Output the [x, y] coordinate of the center of the cell containing the given text.  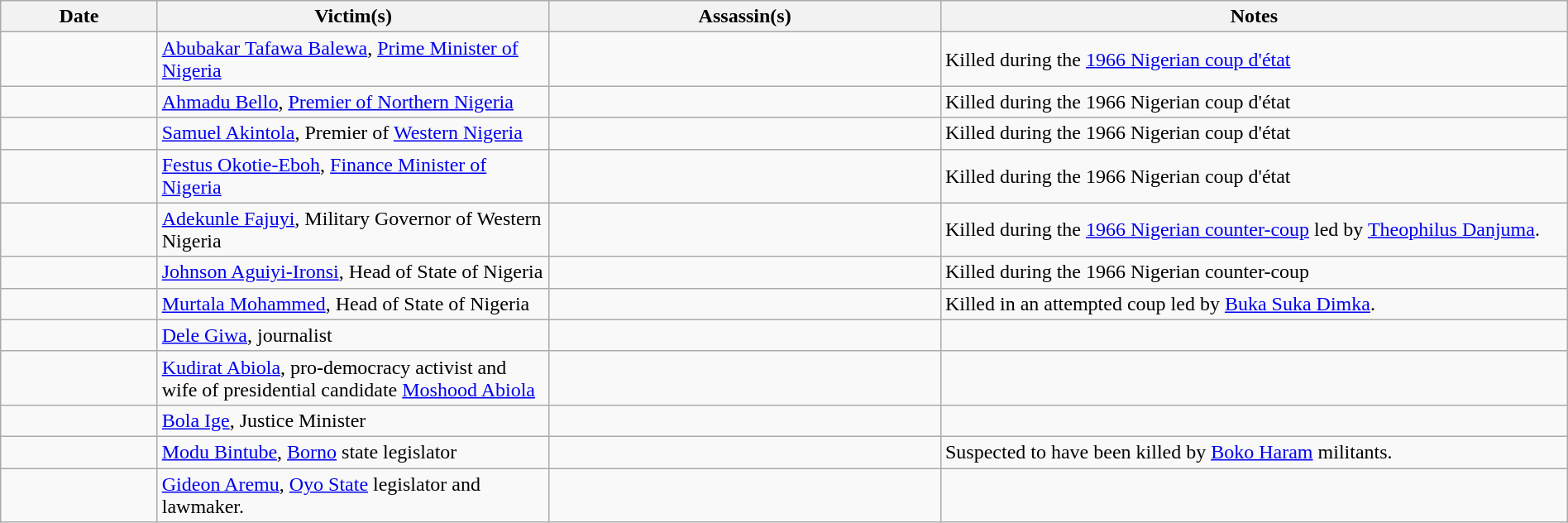
Ahmadu Bello, Premier of Northern Nigeria [353, 102]
Notes [1254, 17]
Bola Ige, Justice Minister [353, 420]
Killed during the 1966 Nigerian counter-coup [1254, 272]
Festus Okotie-Eboh, Finance Minister of Nigeria [353, 175]
Assassin(s) [745, 17]
Murtala Mohammed, Head of State of Nigeria [353, 304]
Gideon Aremu, Oyo State legislator and lawmaker. [353, 495]
Adekunle Fajuyi, Military Governor of Western Nigeria [353, 230]
Samuel Akintola, Premier of Western Nigeria [353, 133]
Victim(s) [353, 17]
Dele Giwa, journalist [353, 335]
Killed in an attempted coup led by Buka Suka Dimka. [1254, 304]
Modu Bintube, Borno state legislator [353, 452]
Abubakar Tafawa Balewa, Prime Minister of Nigeria [353, 60]
Suspected to have been killed by Boko Haram militants. [1254, 452]
Kudirat Abiola, pro-democracy activist and wife of presidential candidate Moshood Abiola [353, 377]
Date [79, 17]
Killed during the 1966 Nigerian counter-coup led by Theophilus Danjuma. [1254, 230]
Johnson Aguiyi-Ironsi, Head of State of Nigeria [353, 272]
